Search for the cell housing the specified text and yield its (x, y) center coordinate. 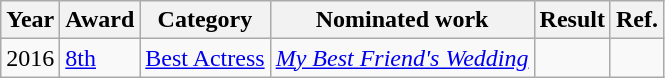
My Best Friend's Wedding (402, 58)
8th (100, 58)
Nominated work (402, 20)
Ref. (636, 20)
Year (30, 20)
2016 (30, 58)
Result (572, 20)
Award (100, 20)
Category (205, 20)
Best Actress (205, 58)
